Return (X, Y) of the center of cell containing provided text 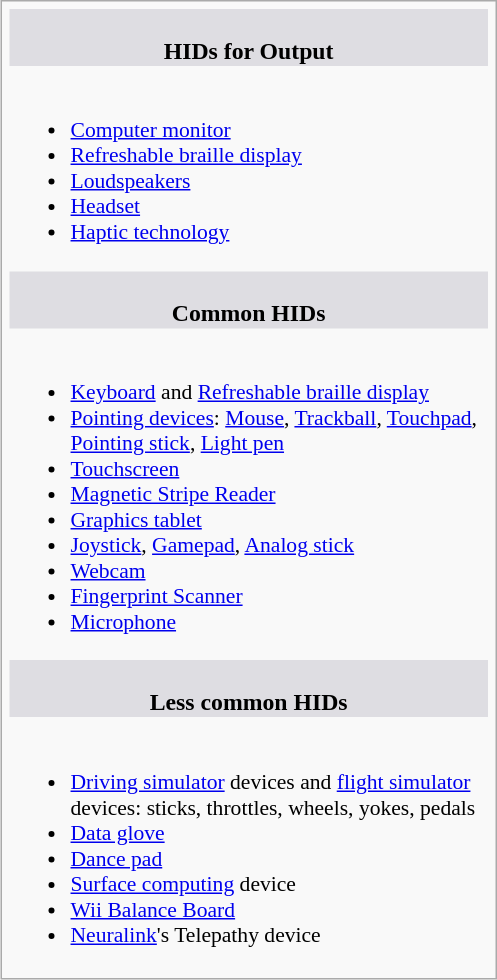
Less common HIDs (248, 690)
HIDs for Output (248, 38)
Common HIDs (248, 300)
Computer monitorRefreshable braille displayLoudspeakersHeadsetHaptic technology (248, 168)
